Determine the (x, y) coordinate at the center of the cell enclosing the given text.  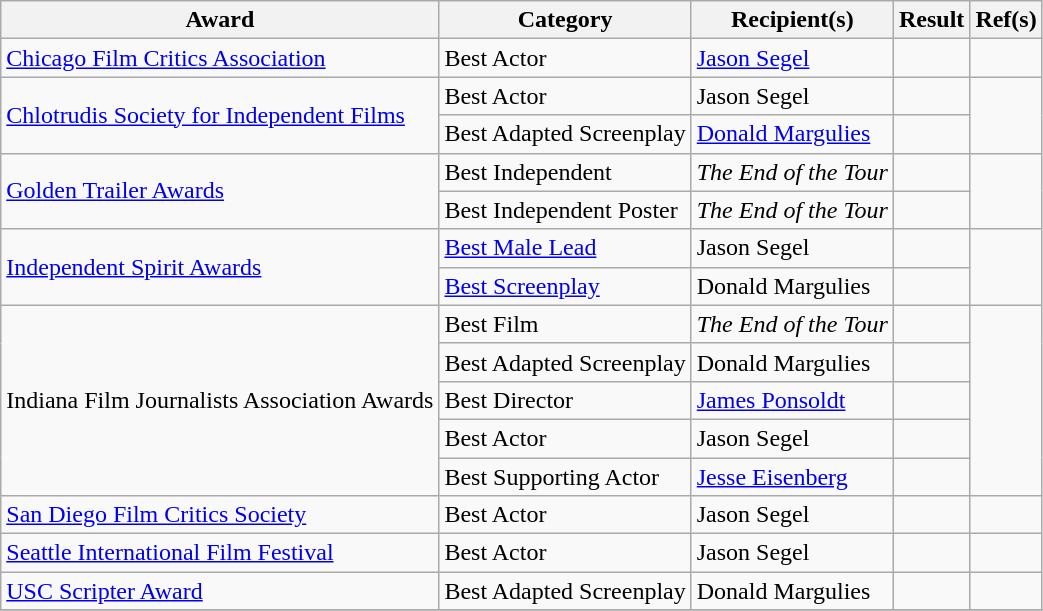
Best Director (565, 400)
Result (931, 20)
James Ponsoldt (792, 400)
Award (220, 20)
Ref(s) (1006, 20)
Independent Spirit Awards (220, 267)
USC Scripter Award (220, 591)
Best Independent Poster (565, 210)
Golden Trailer Awards (220, 191)
Best Supporting Actor (565, 477)
Chlotrudis Society for Independent Films (220, 115)
Best Screenplay (565, 286)
San Diego Film Critics Society (220, 515)
Recipient(s) (792, 20)
Best Male Lead (565, 248)
Chicago Film Critics Association (220, 58)
Seattle International Film Festival (220, 553)
Best Independent (565, 172)
Category (565, 20)
Indiana Film Journalists Association Awards (220, 400)
Jesse Eisenberg (792, 477)
Best Film (565, 324)
